Find where the given text appears and provide that cell's center as (x, y) coordinate. 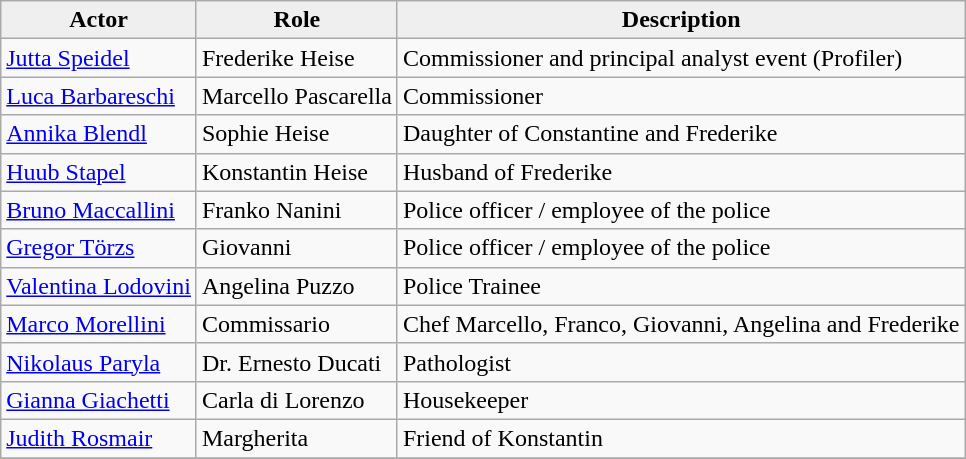
Marco Morellini (99, 324)
Description (681, 20)
Commissioner and principal analyst event (Profiler) (681, 58)
Annika Blendl (99, 134)
Giovanni (296, 248)
Margherita (296, 438)
Daughter of Constantine and Frederike (681, 134)
Commissioner (681, 96)
Huub Stapel (99, 172)
Actor (99, 20)
Bruno Maccallini (99, 210)
Frederike Heise (296, 58)
Franko Nanini (296, 210)
Role (296, 20)
Carla di Lorenzo (296, 400)
Konstantin Heise (296, 172)
Friend of Konstantin (681, 438)
Pathologist (681, 362)
Jutta Speidel (99, 58)
Angelina Puzzo (296, 286)
Husband of Frederike (681, 172)
Chef Marcello, Franco, Giovanni, Angelina and Frederike (681, 324)
Commissario (296, 324)
Gregor Törzs (99, 248)
Luca Barbareschi (99, 96)
Gianna Giachetti (99, 400)
Police Trainee (681, 286)
Dr. Ernesto Ducati (296, 362)
Marcello Pascarella (296, 96)
Nikolaus Paryla (99, 362)
Sophie Heise (296, 134)
Housekeeper (681, 400)
Judith Rosmair (99, 438)
Valentina Lodovini (99, 286)
